Determine the [X, Y] coordinate at the center of the cell enclosing the given text.  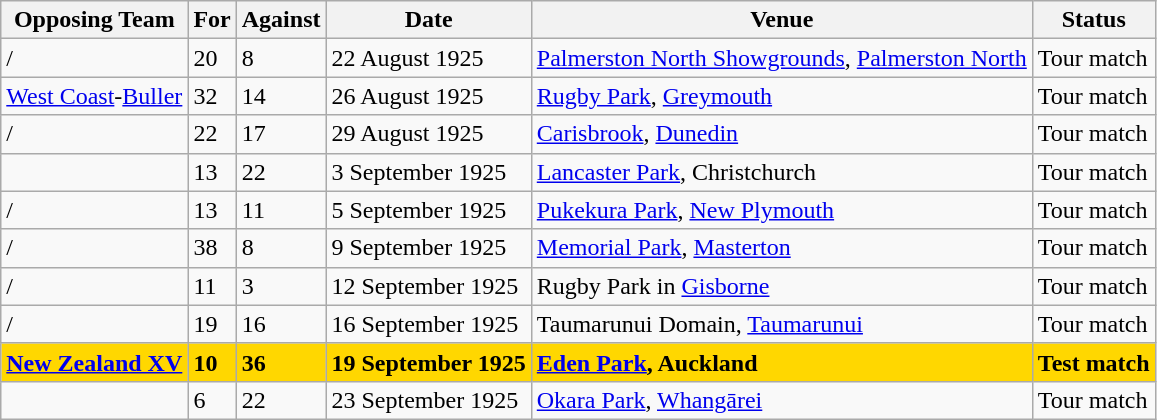
19 September 1925 [428, 362]
20 [212, 58]
Eden Park, Auckland [782, 362]
Pukekura Park, New Plymouth [782, 210]
16 [281, 324]
Palmerston North Showgrounds, Palmerston North [782, 58]
Status [1094, 20]
Against [281, 20]
Taumarunui Domain, Taumarunui [782, 324]
3 September 1925 [428, 172]
23 September 1925 [428, 400]
New Zealand XV [94, 362]
38 [212, 248]
12 September 1925 [428, 286]
14 [281, 96]
Carisbrook, Dunedin [782, 134]
For [212, 20]
6 [212, 400]
29 August 1925 [428, 134]
16 September 1925 [428, 324]
Okara Park, Whangārei [782, 400]
Date [428, 20]
Rugby Park in Gisborne [782, 286]
32 [212, 96]
9 September 1925 [428, 248]
Lancaster Park, Christchurch [782, 172]
Rugby Park, Greymouth [782, 96]
10 [212, 362]
West Coast-Buller [94, 96]
Venue [782, 20]
36 [281, 362]
26 August 1925 [428, 96]
19 [212, 324]
5 September 1925 [428, 210]
Memorial Park, Masterton [782, 248]
3 [281, 286]
22 August 1925 [428, 58]
Opposing Team [94, 20]
Test match [1094, 362]
17 [281, 134]
